Find where the given text appears and provide that cell's center as [x, y] coordinate. 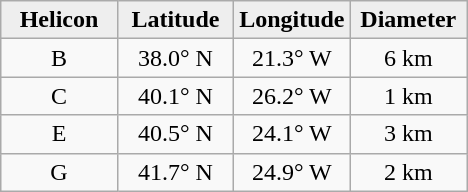
38.0° N [175, 58]
24.9° W [292, 172]
21.3° W [292, 58]
2 km [408, 172]
G [59, 172]
Longitude [292, 20]
40.1° N [175, 96]
41.7° N [175, 172]
24.1° W [292, 134]
1 km [408, 96]
Latitude [175, 20]
26.2° W [292, 96]
3 km [408, 134]
B [59, 58]
E [59, 134]
Helicon [59, 20]
C [59, 96]
40.5° N [175, 134]
Diameter [408, 20]
6 km [408, 58]
